Find where the given text appears and provide that cell's center as [X, Y] coordinate. 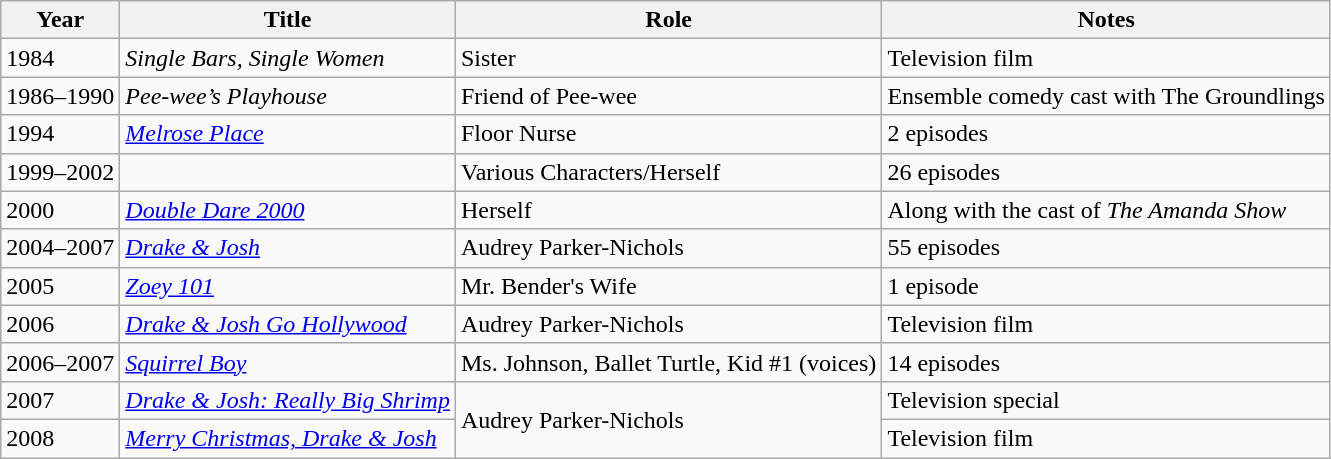
Melrose Place [288, 134]
2008 [60, 438]
Year [60, 20]
Various Characters/Herself [668, 172]
Zoey 101 [288, 286]
Notes [1106, 20]
Sister [668, 58]
2006 [60, 324]
Ensemble comedy cast with The Groundlings [1106, 96]
55 episodes [1106, 248]
Television special [1106, 400]
Pee-wee’s Playhouse [288, 96]
Drake & Josh [288, 248]
2006–2007 [60, 362]
Along with the cast of The Amanda Show [1106, 210]
2 episodes [1106, 134]
14 episodes [1106, 362]
2005 [60, 286]
Herself [668, 210]
1994 [60, 134]
Mr. Bender's Wife [668, 286]
Title [288, 20]
2007 [60, 400]
Friend of Pee-wee [668, 96]
Floor Nurse [668, 134]
2004–2007 [60, 248]
Squirrel Boy [288, 362]
Single Bars, Single Women [288, 58]
Double Dare 2000 [288, 210]
1986–1990 [60, 96]
Role [668, 20]
Drake & Josh: Really Big Shrimp [288, 400]
2000 [60, 210]
Merry Christmas, Drake & Josh [288, 438]
1999–2002 [60, 172]
1 episode [1106, 286]
1984 [60, 58]
26 episodes [1106, 172]
Drake & Josh Go Hollywood [288, 324]
Ms. Johnson, Ballet Turtle, Kid #1 (voices) [668, 362]
